For the text-containing cell, return its midpoint in [X, Y] coordinate format. 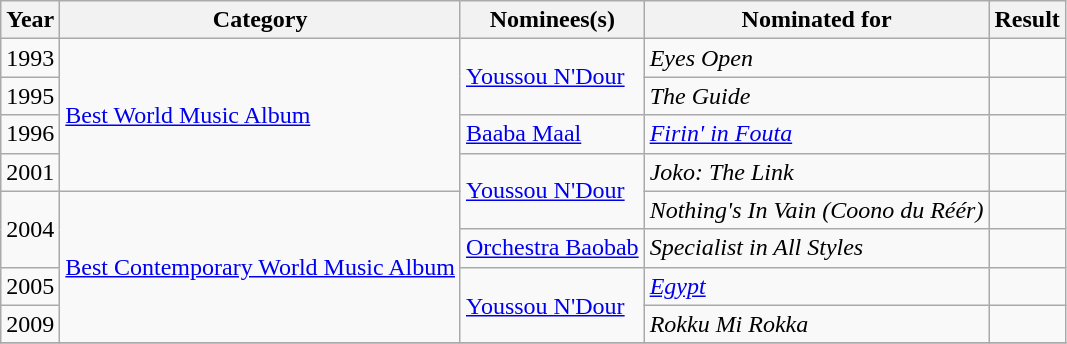
Category [260, 20]
2005 [30, 286]
Specialist in All Styles [816, 248]
1995 [30, 96]
Best Contemporary World Music Album [260, 267]
Nominated for [816, 20]
The Guide [816, 96]
Orchestra Baobab [552, 248]
2001 [30, 172]
Year [30, 20]
Best World Music Album [260, 115]
Baaba Maal [552, 134]
Egypt [816, 286]
Firin' in Fouta [816, 134]
Result [1027, 20]
Nominees(s) [552, 20]
2009 [30, 324]
1993 [30, 58]
Rokku Mi Rokka [816, 324]
Nothing's In Vain (Coono du Réér) [816, 210]
2004 [30, 229]
Eyes Open [816, 58]
Joko: The Link [816, 172]
1996 [30, 134]
